Detect which cell encompasses the target text, then output its (X, Y) center coordinate. 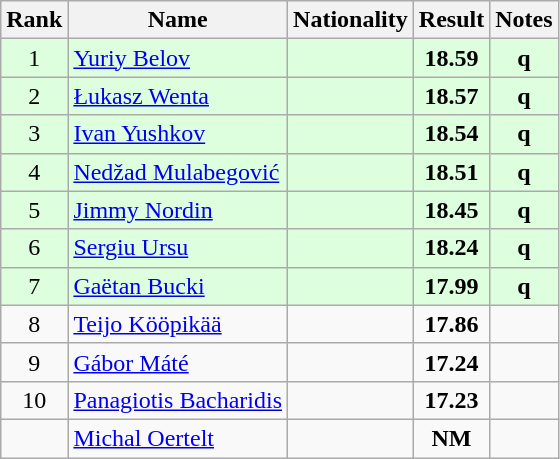
1 (34, 58)
17.24 (451, 362)
Nationality (351, 20)
18.54 (451, 134)
NM (451, 438)
Ivan Yushkov (178, 134)
9 (34, 362)
2 (34, 96)
Notes (524, 20)
Gábor Máté (178, 362)
7 (34, 286)
10 (34, 400)
Michal Oertelt (178, 438)
Panagiotis Bacharidis (178, 400)
18.24 (451, 248)
5 (34, 210)
Sergiu Ursu (178, 248)
Nedžad Mulabegović (178, 172)
8 (34, 324)
6 (34, 248)
18.59 (451, 58)
Yuriy Belov (178, 58)
17.23 (451, 400)
Name (178, 20)
17.86 (451, 324)
Result (451, 20)
Rank (34, 20)
4 (34, 172)
18.45 (451, 210)
Jimmy Nordin (178, 210)
18.57 (451, 96)
3 (34, 134)
17.99 (451, 286)
Teijo Kööpikää (178, 324)
Łukasz Wenta (178, 96)
18.51 (451, 172)
Gaëtan Bucki (178, 286)
